Capture the cell that displays the provided text and extract its [x, y] central coordinate. 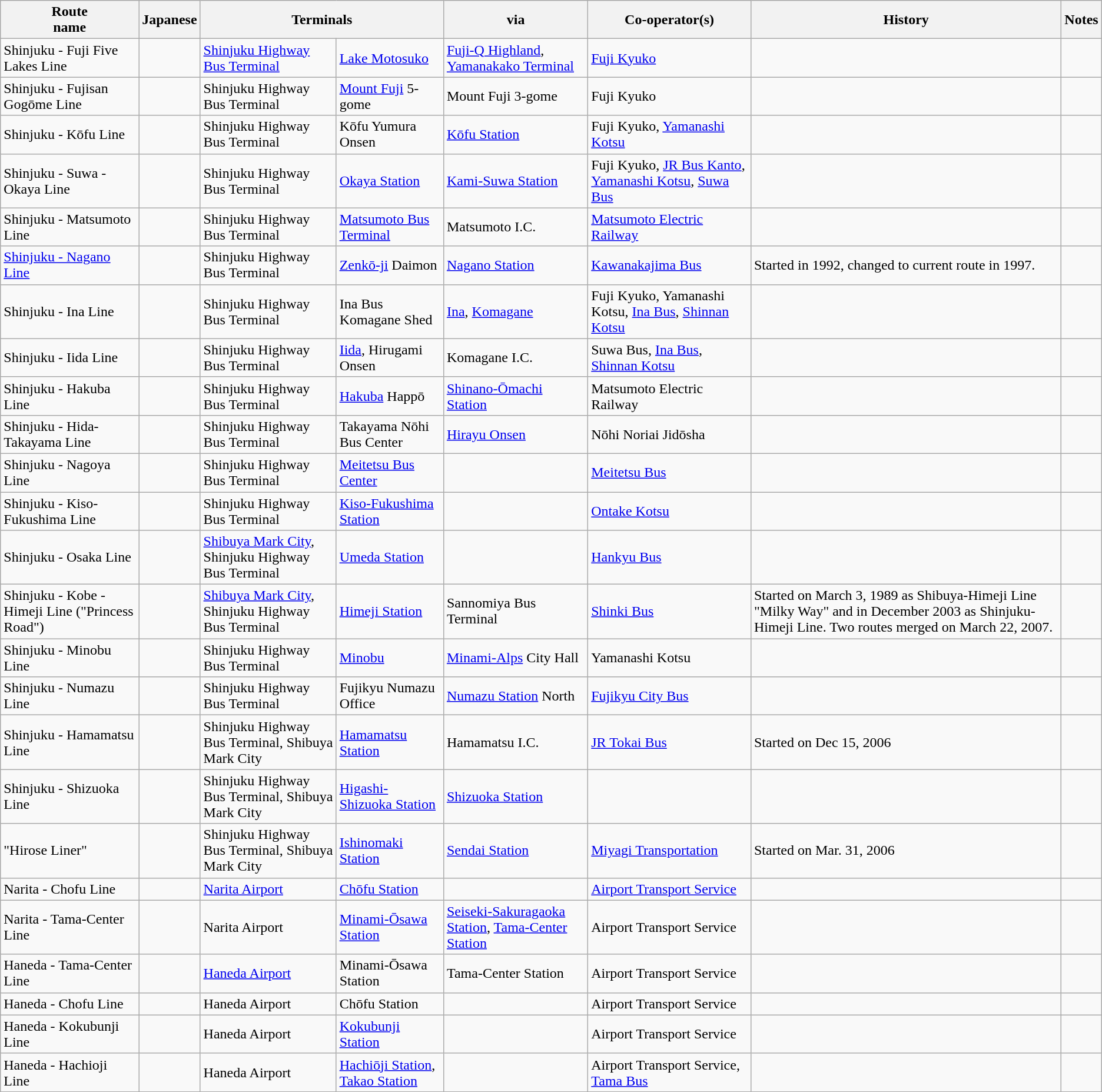
Okaya Station [390, 181]
Shinjuku - Iida Line [69, 358]
Shinjuku - Hamamatsu Line [69, 742]
Yamanashi Kotsu [670, 658]
Ishinomaki Station [390, 851]
Fujikyu City Bus [670, 696]
Kokubunji Station [390, 1034]
Started in 1992, changed to current route in 1997. [905, 265]
Shinjuku - Osaka Line [69, 557]
Nōhi Noriai Jidōsha [670, 434]
Shinjuku - Kōfu Line [69, 134]
Numazu Station North [516, 696]
Haneda - Tama-Center Line [69, 974]
Shinjuku - Suwa - Okaya Line [69, 181]
History [905, 20]
Shinjuku - Minobu Line [69, 658]
Started on Dec 15, 2006 [905, 742]
Fuji Kyuko, JR Bus Kanto, Yamanashi Kotsu, Suwa Bus [670, 181]
Narita - Tama-Center Line [69, 927]
Komagane I.C. [516, 358]
Narita - Chofu Line [69, 889]
Minobu [390, 658]
Sendai Station [516, 851]
Shinjuku - Matsumoto Line [69, 227]
Matsumoto I.C. [516, 227]
Ina, Komagane [516, 311]
via [516, 20]
Hamamatsu Station [390, 742]
Kōfu Station [516, 134]
Fuji Kyuko, Yamanashi Kotsu, Ina Bus, Shinnan Kotsu [670, 311]
Umeda Station [390, 557]
Meitetsu Bus Center [390, 472]
Shinjuku - Hida-Takayama Line [69, 434]
Shinjuku - Fujisan Gogōme Line [69, 97]
Shinjuku - Shizuoka Line [69, 796]
Ontake Kotsu [670, 511]
Fuji Kyuko, Yamanashi Kotsu [670, 134]
Haneda - Hachioji Line [69, 1073]
Fuji-Q Highland, Yamanakako Terminal [516, 58]
Mount Fuji 5-gome [390, 97]
Shinano-Ōmachi Station [516, 396]
Suwa Bus, Ina Bus, Shinnan Kotsu [670, 358]
Himeji Station [390, 612]
Hamamatsu I.C. [516, 742]
Shizuoka Station [516, 796]
Shinjuku - Hakuba Line [69, 396]
Kiso-Fukushima Station [390, 511]
Meitetsu Bus [670, 472]
Started on March 3, 1989 as Shibuya-Himeji Line "Milky Way" and in December 2003 as Shinjuku-Himeji Line. Two routes merged on March 22, 2007. [905, 612]
Fujikyu Numazu Office [390, 696]
JR Tokai Bus [670, 742]
Shinjuku - Numazu Line [69, 696]
Kōfu Yumura Onsen [390, 134]
Co-operator(s) [670, 20]
Hachiōji Station, Takao Station [390, 1073]
Tama-Center Station [516, 974]
Sannomiya Bus Terminal [516, 612]
Notes [1081, 20]
Kawanakajima Bus [670, 265]
Matsumoto Bus Terminal [390, 227]
Shinjuku - Nagoya Line [69, 472]
Haneda - Chofu Line [69, 1004]
Higashi-Shizuoka Station [390, 796]
Minami-Alps City Hall [516, 658]
Japanese [170, 20]
Shinjuku - Fuji Five Lakes Line [69, 58]
Shinjuku - Kobe - Himeji Line ("Princess Road") [69, 612]
Ina Bus Komagane Shed [390, 311]
Lake Motosuko [390, 58]
"Hirose Liner" [69, 851]
Iida, Hirugami Onsen [390, 358]
Shinjuku - Nagano Line [69, 265]
Shinki Bus [670, 612]
Terminals [321, 20]
Hankyu Bus [670, 557]
Hirayu Onsen [516, 434]
Seiseki-Sakuragaoka Station, Tama-Center Station [516, 927]
Kami-Suwa Station [516, 181]
Started on Mar. 31, 2006 [905, 851]
Miyagi Transportation [670, 851]
Hakuba Happō [390, 396]
Shinjuku - Ina Line [69, 311]
Routename [69, 20]
Shinjuku - Kiso-Fukushima Line [69, 511]
Takayama Nōhi Bus Center [390, 434]
Nagano Station [516, 265]
Mount Fuji 3-gome [516, 97]
Haneda - Kokubunji Line [69, 1034]
Airport Transport Service, Tama Bus [670, 1073]
Zenkō-ji Daimon [390, 265]
